Output the (x, y) coordinate of the center of the cell containing the given text.  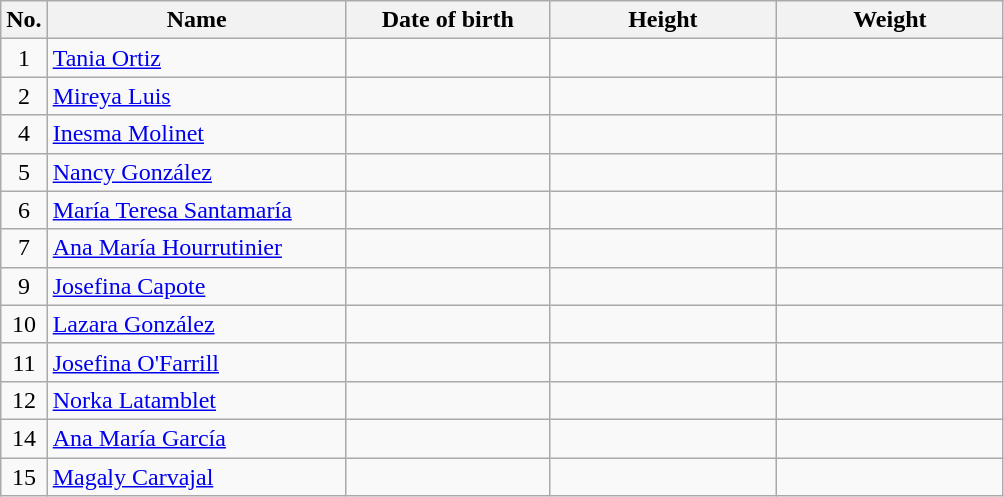
5 (24, 172)
6 (24, 210)
Weight (890, 20)
No. (24, 20)
Ana María Hourrutinier (196, 248)
1 (24, 58)
14 (24, 438)
Mireya Luis (196, 96)
Tania Ortiz (196, 58)
12 (24, 400)
Nancy González (196, 172)
10 (24, 324)
Lazara González (196, 324)
Name (196, 20)
Magaly Carvajal (196, 477)
Inesma Molinet (196, 134)
11 (24, 362)
Ana María García (196, 438)
María Teresa Santamaría (196, 210)
Josefina O'Farrill (196, 362)
15 (24, 477)
2 (24, 96)
7 (24, 248)
Height (662, 20)
Josefina Capote (196, 286)
9 (24, 286)
4 (24, 134)
Norka Latamblet (196, 400)
Date of birth (448, 20)
